Provide the [x, y] coordinate of the cell's center where the given text is located.  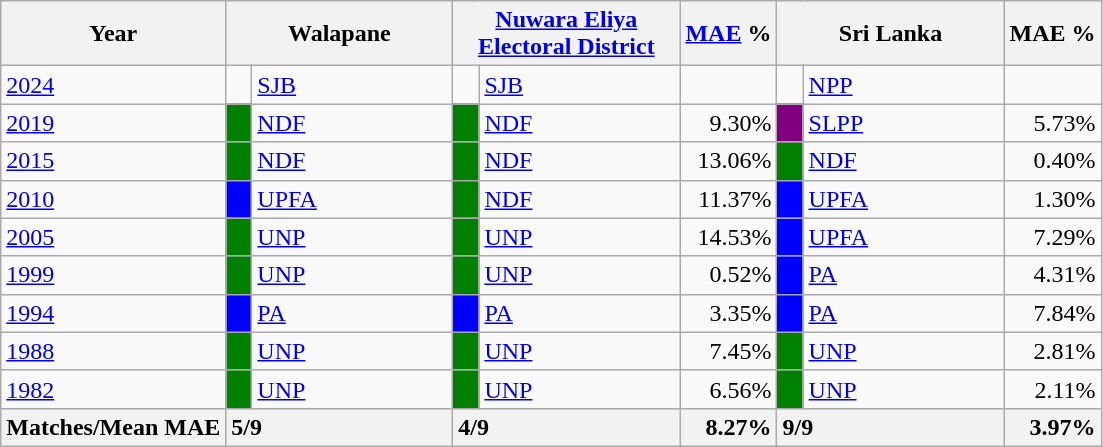
8.27% [728, 427]
3.97% [1052, 427]
7.84% [1052, 313]
2019 [114, 123]
SLPP [904, 123]
13.06% [728, 161]
0.52% [728, 275]
1994 [114, 313]
5/9 [340, 427]
1999 [114, 275]
2010 [114, 199]
3.35% [728, 313]
7.45% [728, 351]
11.37% [728, 199]
Matches/Mean MAE [114, 427]
2005 [114, 237]
9/9 [890, 427]
7.29% [1052, 237]
2.81% [1052, 351]
2015 [114, 161]
2024 [114, 85]
Year [114, 34]
14.53% [728, 237]
1988 [114, 351]
1982 [114, 389]
4.31% [1052, 275]
6.56% [728, 389]
NPP [904, 85]
9.30% [728, 123]
0.40% [1052, 161]
5.73% [1052, 123]
1.30% [1052, 199]
4/9 [566, 427]
Sri Lanka [890, 34]
2.11% [1052, 389]
Walapane [340, 34]
Nuwara Eliya Electoral District [566, 34]
